Extract the (x, y) coordinate from the center of the cell holding the provided text.  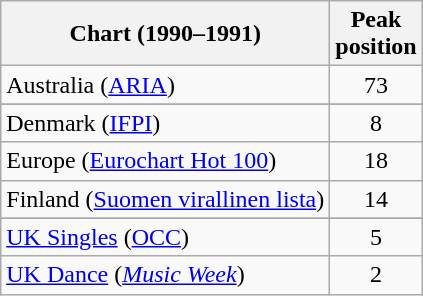
14 (376, 199)
UK Singles (OCC) (166, 237)
Chart (1990–1991) (166, 34)
5 (376, 237)
8 (376, 123)
Australia (ARIA) (166, 85)
UK Dance (Music Week) (166, 275)
2 (376, 275)
18 (376, 161)
Denmark (IFPI) (166, 123)
Europe (Eurochart Hot 100) (166, 161)
Finland (Suomen virallinen lista) (166, 199)
73 (376, 85)
Peakposition (376, 34)
